Locate the cell with the specified text and output its [x, y] center coordinate. 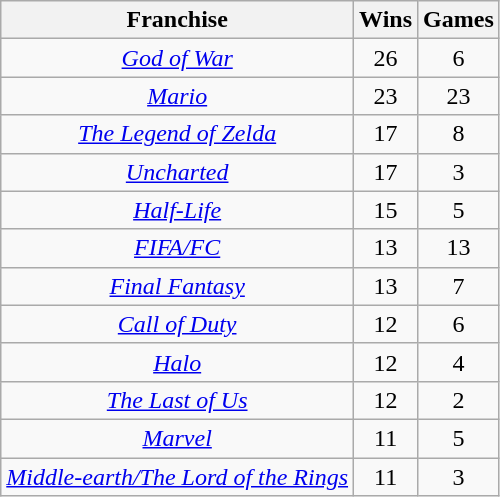
Call of Duty [178, 324]
Half-Life [178, 210]
The Last of Us [178, 400]
God of War [178, 58]
Wins [386, 20]
8 [459, 134]
Halo [178, 362]
Uncharted [178, 172]
7 [459, 286]
Mario [178, 96]
2 [459, 400]
26 [386, 58]
Games [459, 20]
Middle-earth/The Lord of the Rings [178, 477]
FIFA/FC [178, 248]
Marvel [178, 438]
15 [386, 210]
The Legend of Zelda [178, 134]
Franchise [178, 20]
4 [459, 362]
Final Fantasy [178, 286]
